Locate the cell with the specified text and output its [x, y] center coordinate. 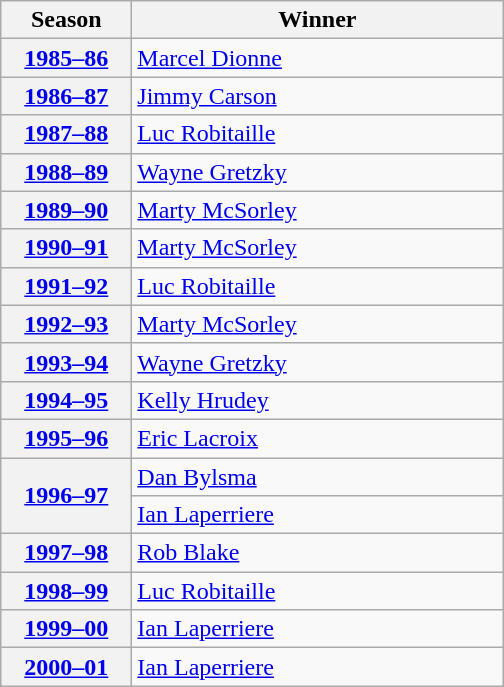
Dan Bylsma [318, 477]
Jimmy Carson [318, 96]
1993–94 [66, 362]
1999–00 [66, 629]
1988–89 [66, 172]
Season [66, 20]
Eric Lacroix [318, 438]
1998–99 [66, 591]
1997–98 [66, 553]
Rob Blake [318, 553]
1991–92 [66, 286]
Winner [318, 20]
1985–86 [66, 58]
1995–96 [66, 438]
1990–91 [66, 248]
1992–93 [66, 324]
2000–01 [66, 667]
1986–87 [66, 96]
Marcel Dionne [318, 58]
1989–90 [66, 210]
1994–95 [66, 400]
1996–97 [66, 496]
Kelly Hrudey [318, 400]
1987–88 [66, 134]
